Extract the [x, y] coordinate from the center of the cell holding the provided text.  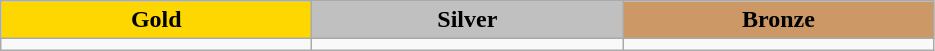
Gold [156, 20]
Silver [468, 20]
Bronze [778, 20]
